Return (x, y) of the center of cell containing provided text 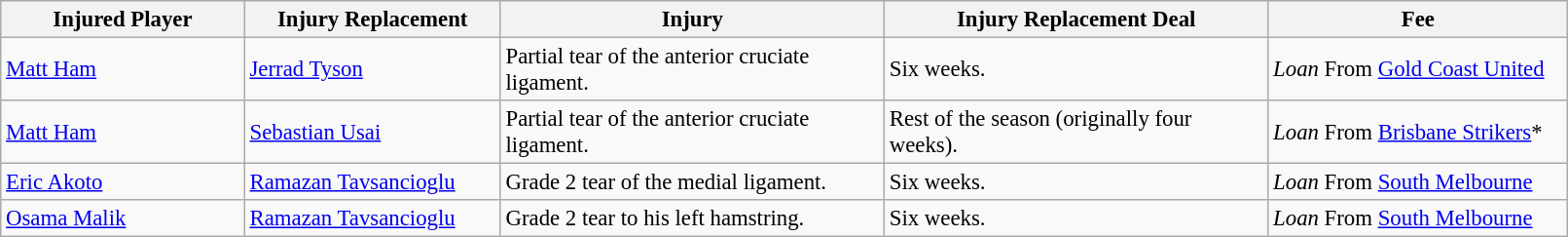
Grade 2 tear of the medial ligament. (692, 182)
Injury Replacement (372, 20)
Loan From Gold Coast United (1418, 70)
Injury Replacement Deal (1076, 20)
Osama Malik (123, 218)
Eric Akoto (123, 182)
Loan From Brisbane Strikers* (1418, 133)
Fee (1418, 20)
Injured Player (123, 20)
Grade 2 tear to his left hamstring. (692, 218)
Jerrad Tyson (372, 70)
Rest of the season (originally four weeks). (1076, 133)
Sebastian Usai (372, 133)
Injury (692, 20)
